Search for the cell housing the specified text and yield its (x, y) center coordinate. 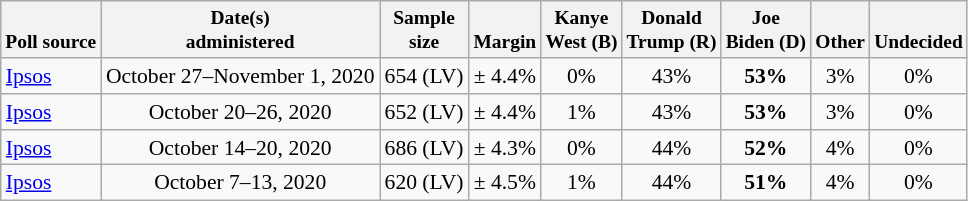
654 (LV) (424, 76)
JoeBiden (D) (766, 30)
52% (766, 148)
± 4.5% (505, 183)
Samplesize (424, 30)
DonaldTrump (R) (672, 30)
± 4.3% (505, 148)
51% (766, 183)
Undecided (919, 30)
KanyeWest (B) (582, 30)
October 14–20, 2020 (240, 148)
October 7–13, 2020 (240, 183)
October 27–November 1, 2020 (240, 76)
Date(s)administered (240, 30)
Margin (505, 30)
Poll source (51, 30)
686 (LV) (424, 148)
October 20–26, 2020 (240, 112)
620 (LV) (424, 183)
Other (840, 30)
652 (LV) (424, 112)
